Identify which cell holds the provided text, then report its (X, Y) central coordinate. 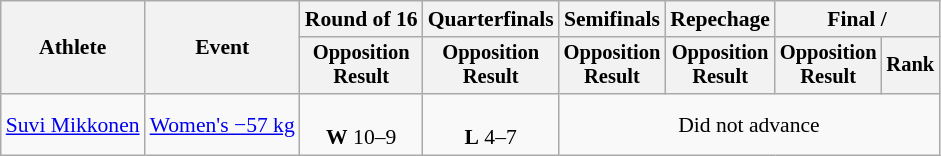
W 10–9 (362, 124)
Final / (857, 19)
Athlete (73, 48)
Suvi Mikkonen (73, 124)
Did not advance (749, 124)
Repechage (720, 19)
Quarterfinals (491, 19)
Round of 16 (362, 19)
Event (222, 48)
Rank (911, 66)
L 4–7 (491, 124)
Semifinals (612, 19)
Women's −57 kg (222, 124)
